Identify which cell holds the provided text, then report its [X, Y] central coordinate. 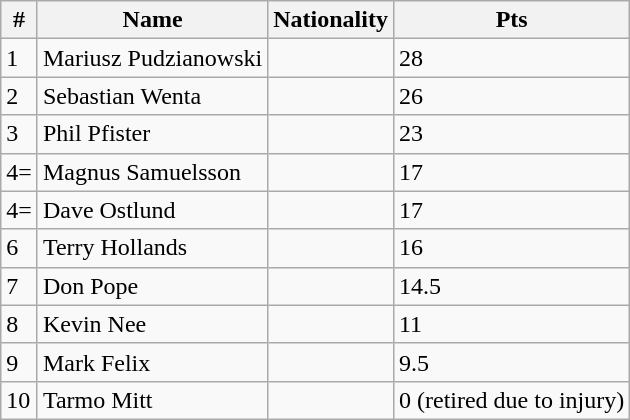
Nationality [331, 20]
10 [20, 400]
1 [20, 58]
Kevin Nee [152, 324]
0 (retired due to injury) [511, 400]
14.5 [511, 286]
9 [20, 362]
3 [20, 134]
2 [20, 96]
# [20, 20]
Name [152, 20]
16 [511, 248]
Magnus Samuelsson [152, 172]
Don Pope [152, 286]
6 [20, 248]
Dave Ostlund [152, 210]
11 [511, 324]
Pts [511, 20]
Sebastian Wenta [152, 96]
Mariusz Pudzianowski [152, 58]
Phil Pfister [152, 134]
7 [20, 286]
8 [20, 324]
9.5 [511, 362]
Mark Felix [152, 362]
Terry Hollands [152, 248]
28 [511, 58]
26 [511, 96]
23 [511, 134]
Tarmo Mitt [152, 400]
